From the cell containing the given text, extract its center point as [X, Y] coordinate. 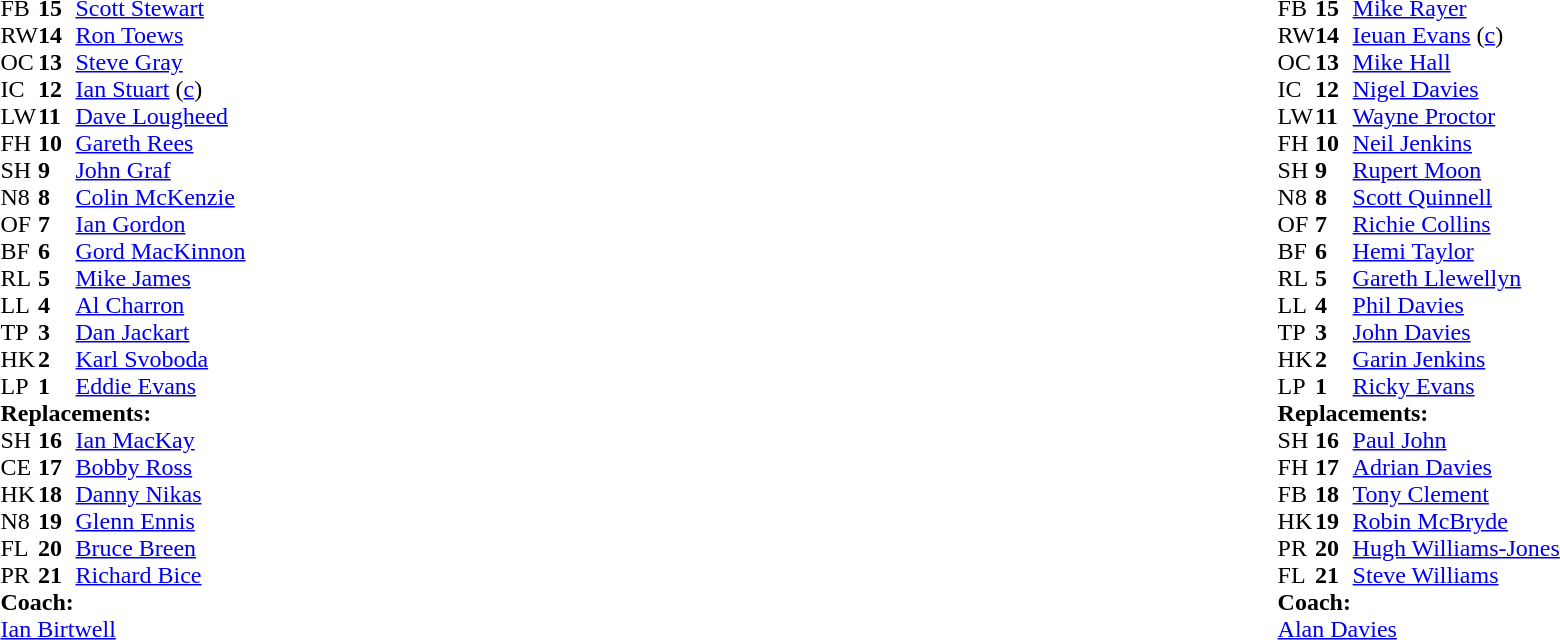
Glenn Ennis [161, 522]
Richie Collins [1456, 224]
Danny Nikas [161, 494]
Ieuan Evans (c) [1456, 36]
Adrian Davies [1456, 468]
Eddie Evans [161, 386]
Tony Clement [1456, 494]
Scott Quinnell [1456, 198]
Dan Jackart [161, 332]
FB [1297, 494]
Ricky Evans [1456, 386]
CE [19, 468]
Garin Jenkins [1456, 360]
John Davies [1456, 332]
Phil Davies [1456, 306]
Paul John [1456, 440]
Gareth Llewellyn [1456, 278]
Mike James [161, 278]
Wayne Proctor [1456, 116]
Bobby Ross [161, 468]
Robin McBryde [1456, 522]
Dave Lougheed [161, 116]
Colin McKenzie [161, 198]
Richard Bice [161, 576]
Ron Toews [161, 36]
Mike Hall [1456, 62]
Hemi Taylor [1456, 252]
Ian MacKay [161, 440]
Rupert Moon [1456, 170]
Steve Gray [161, 62]
Ian Stuart (c) [161, 90]
Ian Gordon [161, 224]
Karl Svoboda [161, 360]
Al Charron [161, 306]
Bruce Breen [161, 548]
Neil Jenkins [1456, 144]
Gord MacKinnon [161, 252]
Gareth Rees [161, 144]
Nigel Davies [1456, 90]
John Graf [161, 170]
Hugh Williams-Jones [1456, 548]
Steve Williams [1456, 576]
